From the cell containing the given text, extract its center point as (X, Y) coordinate. 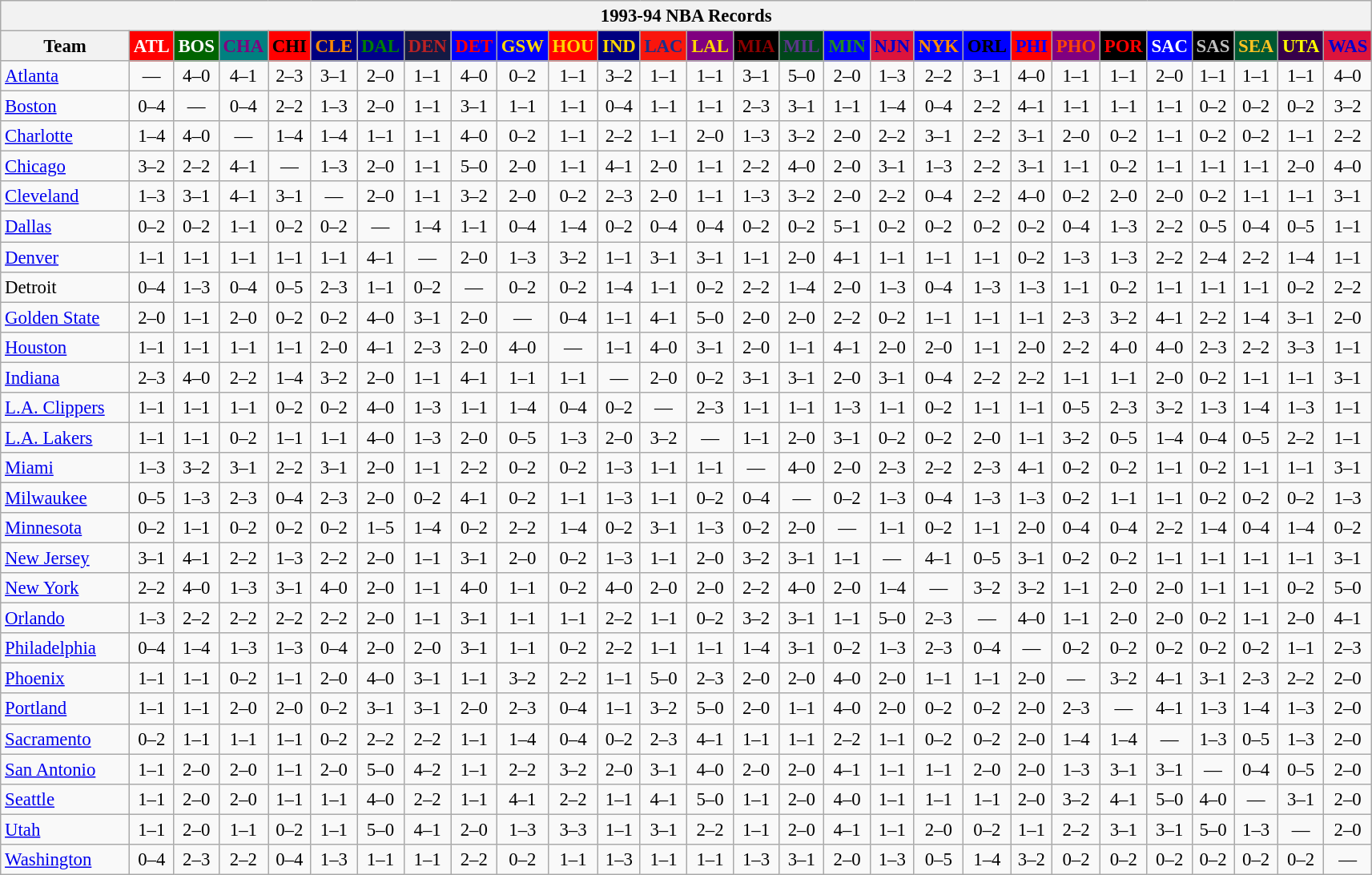
Washington (66, 860)
Indiana (66, 377)
IND (619, 46)
BOS (196, 46)
UTA (1301, 46)
ATL (151, 46)
LAC (663, 46)
San Antonio (66, 769)
NYK (939, 46)
5–1 (847, 227)
Cleveland (66, 196)
Dallas (66, 227)
New York (66, 588)
Seattle (66, 799)
New Jersey (66, 558)
Denver (66, 257)
Atlanta (66, 76)
Orlando (66, 619)
SAC (1169, 46)
CHA (243, 46)
Team (66, 46)
Boston (66, 107)
Detroit (66, 287)
Utah (66, 829)
Sacramento (66, 739)
MIL (802, 46)
Chicago (66, 167)
DAL (381, 46)
SAS (1213, 46)
Portland (66, 709)
ORL (987, 46)
DET (474, 46)
PHO (1076, 46)
Phoenix (66, 679)
MIA (756, 46)
Philadelphia (66, 648)
SEA (1256, 46)
MIN (847, 46)
GSW (522, 46)
Milwaukee (66, 498)
4–2 (428, 769)
CHI (289, 46)
WAS (1348, 46)
2–4 (1213, 257)
1–5 (381, 528)
Minnesota (66, 528)
Charlotte (66, 136)
HOU (573, 46)
1993-94 NBA Records (686, 16)
Golden State (66, 317)
PHI (1032, 46)
NJN (892, 46)
DEN (428, 46)
L.A. Clippers (66, 408)
L.A. Lakers (66, 437)
CLE (333, 46)
LAL (710, 46)
Houston (66, 347)
Miami (66, 468)
POR (1123, 46)
